Capture the cell that displays the provided text and extract its [x, y] central coordinate. 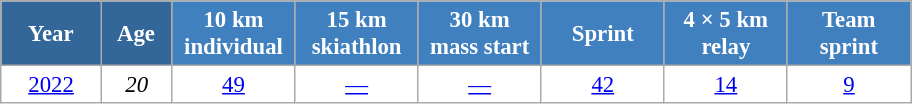
15 km skiathlon [356, 34]
14 [726, 85]
42 [602, 85]
Sprint [602, 34]
30 km mass start [480, 34]
Year [52, 34]
Team sprint [848, 34]
20 [136, 85]
49 [234, 85]
4 × 5 km relay [726, 34]
Age [136, 34]
2022 [52, 85]
10 km individual [234, 34]
9 [848, 85]
